For the text-containing cell, return its midpoint in [x, y] coordinate format. 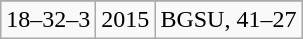
18–32–3 [48, 20]
2015 [126, 20]
BGSU, 41–27 [228, 20]
